Find where the given text appears and provide that cell's center as [X, Y] coordinate. 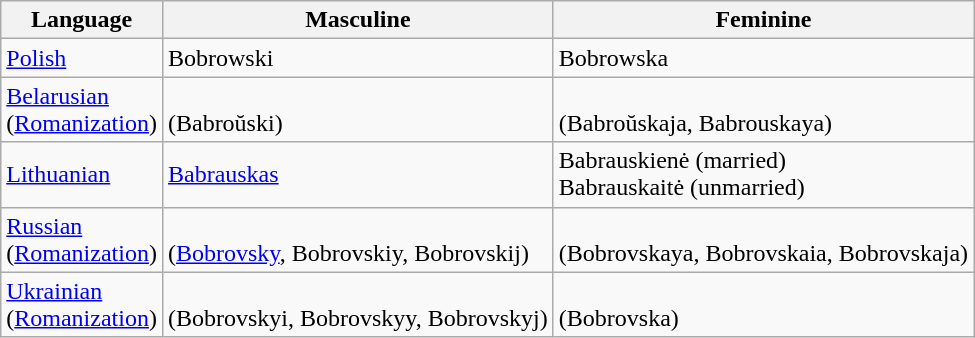
Bobrowski [358, 58]
Masculine [358, 20]
Belarusian (Romanization) [82, 110]
Feminine [763, 20]
Language [82, 20]
Russian (Romanization) [82, 240]
Babrauskienė (married) Babrauskaitė (unmarried) [763, 174]
(Babroŭskaja, Babrouskaya) [763, 110]
Bobrowska [763, 58]
(Babroŭski) [358, 110]
Polish [82, 58]
Babrauskas [358, 174]
(Bobrovskaya, Bobrovskaia, Bobrovskaja) [763, 240]
Ukrainian (Romanization) [82, 304]
Lithuanian [82, 174]
(Bobrovsky, Bobrovskiy, Bobrovskij) [358, 240]
(Bobrovska) [763, 304]
(Bobrovskyi, Bobrovskyy, Bobrovskyj) [358, 304]
